Pinpoint the cell where the given text exists, returning its (x, y) midpoint coordinate. 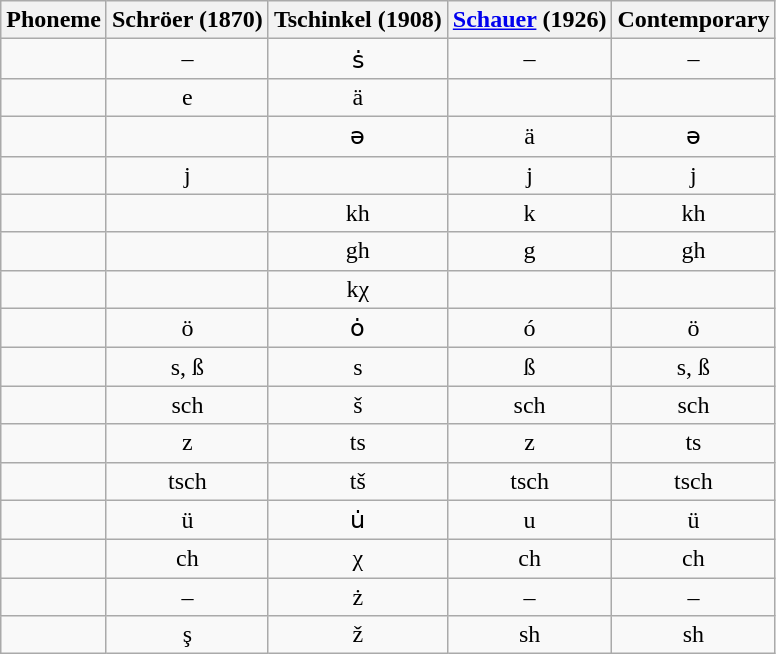
Tschinkel (1908) (358, 20)
ó (530, 328)
š (358, 405)
Phoneme (54, 20)
ş (187, 635)
ß (530, 367)
Schröer (1870) (187, 20)
e (187, 97)
s (358, 367)
u̇ (358, 520)
Schauer (1926) (530, 20)
kχ (358, 289)
ṡ (358, 59)
tš (358, 481)
ȯ (358, 328)
ż (358, 597)
g (530, 251)
k (530, 213)
χ (358, 559)
u (530, 520)
Contemporary (694, 20)
ž (358, 635)
